Output the (X, Y) coordinate of the center of the cell containing the given text.  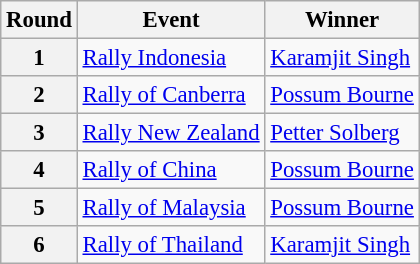
2 (39, 95)
1 (39, 58)
Rally of Thailand (171, 245)
Round (39, 20)
3 (39, 133)
Rally of Canberra (171, 95)
Winner (342, 20)
Rally of China (171, 170)
Rally New Zealand (171, 133)
4 (39, 170)
5 (39, 208)
Petter Solberg (342, 133)
Rally of Malaysia (171, 208)
Rally Indonesia (171, 58)
Event (171, 20)
6 (39, 245)
